Search for the cell housing the specified text and yield its [x, y] center coordinate. 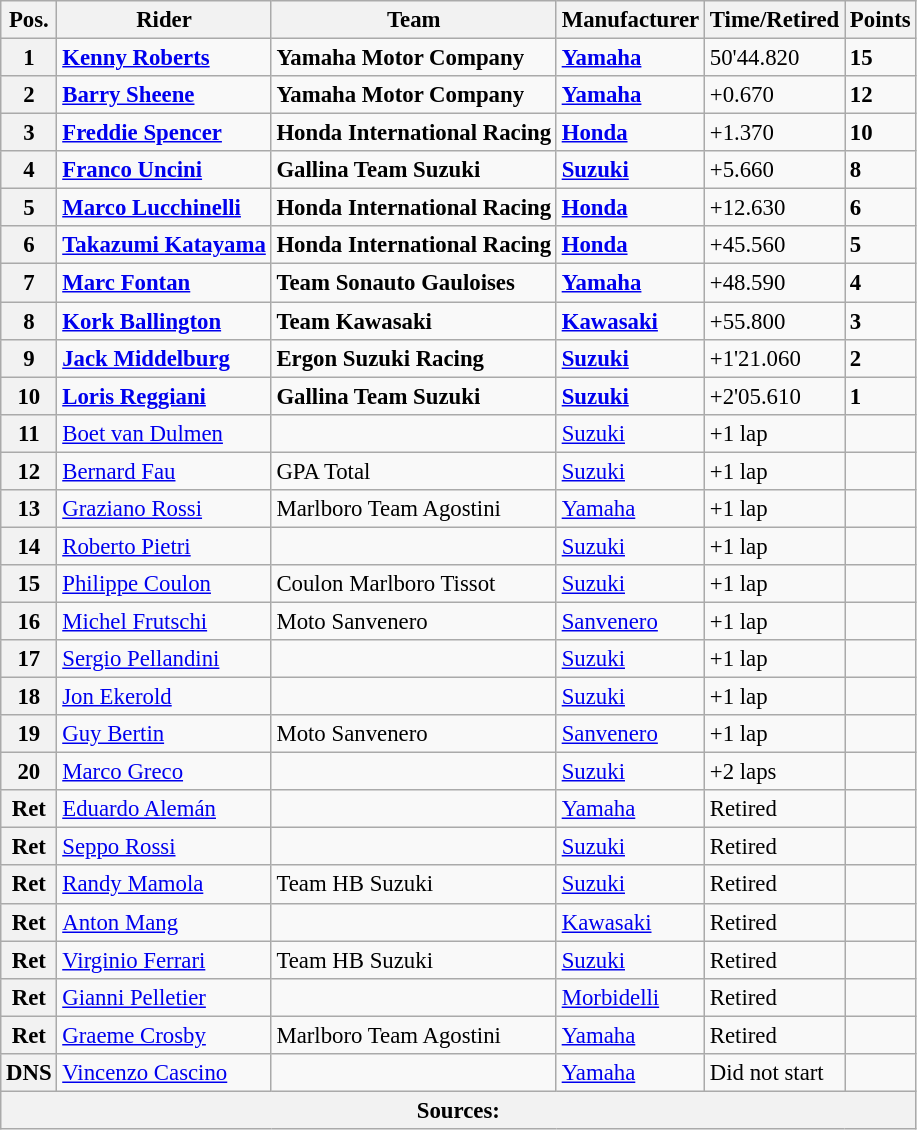
17 [29, 659]
Morbidelli [630, 997]
11 [29, 433]
Kork Ballington [164, 321]
+5.660 [774, 170]
Barry Sheene [164, 95]
Pos. [29, 20]
Marc Fontan [164, 283]
Loris Reggiani [164, 396]
Coulon Marlboro Tissot [414, 584]
+12.630 [774, 208]
14 [29, 546]
GPA Total [414, 471]
+45.560 [774, 245]
Kenny Roberts [164, 58]
Vincenzo Cascino [164, 1073]
Bernard Fau [164, 471]
Franco Uncini [164, 170]
Seppo Rossi [164, 847]
Virginio Ferrari [164, 960]
Ergon Suzuki Racing [414, 358]
Team [414, 20]
Guy Bertin [164, 734]
18 [29, 697]
19 [29, 734]
Did not start [774, 1073]
+1'21.060 [774, 358]
Team Sonauto Gauloises [414, 283]
Rider [164, 20]
Jon Ekerold [164, 697]
7 [29, 283]
Takazumi Katayama [164, 245]
Boet van Dulmen [164, 433]
Anton Mang [164, 922]
Freddie Spencer [164, 133]
Sergio Pellandini [164, 659]
+0.670 [774, 95]
Randy Mamola [164, 885]
+1.370 [774, 133]
16 [29, 621]
20 [29, 772]
+55.800 [774, 321]
Manufacturer [630, 20]
13 [29, 509]
Sources: [458, 1110]
+2'05.610 [774, 396]
50'44.820 [774, 58]
Marco Greco [164, 772]
DNS [29, 1073]
9 [29, 358]
Graeme Crosby [164, 1035]
Roberto Pietri [164, 546]
Time/Retired [774, 20]
Points [880, 20]
+48.590 [774, 283]
Michel Frutschi [164, 621]
Eduardo Alemán [164, 809]
Jack Middelburg [164, 358]
Team Kawasaki [414, 321]
Graziano Rossi [164, 509]
Marco Lucchinelli [164, 208]
Philippe Coulon [164, 584]
Gianni Pelletier [164, 997]
+2 laps [774, 772]
